Detect which cell encompasses the target text, then output its (x, y) center coordinate. 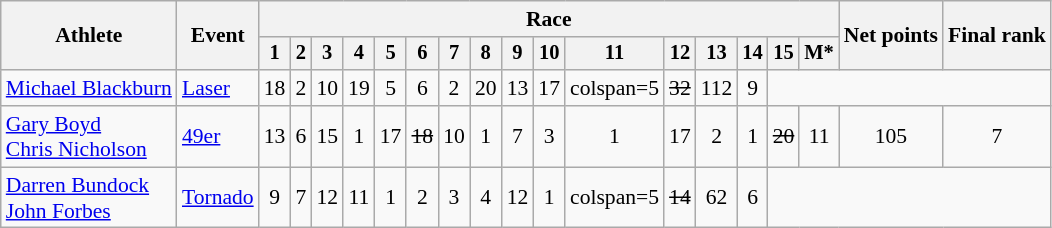
Michael Blackburn (89, 88)
Athlete (89, 36)
8 (486, 54)
Event (218, 36)
105 (891, 136)
Net points (891, 36)
62 (717, 198)
Tornado (218, 198)
49er (218, 136)
Gary BoydChris Nicholson (89, 136)
Laser (218, 88)
Darren BundockJohn Forbes (89, 198)
32 (680, 88)
M* (818, 54)
19 (359, 88)
Final rank (997, 36)
112 (717, 88)
Race (549, 19)
